Determine the (X, Y) coordinate at the center of the cell enclosing the given text.  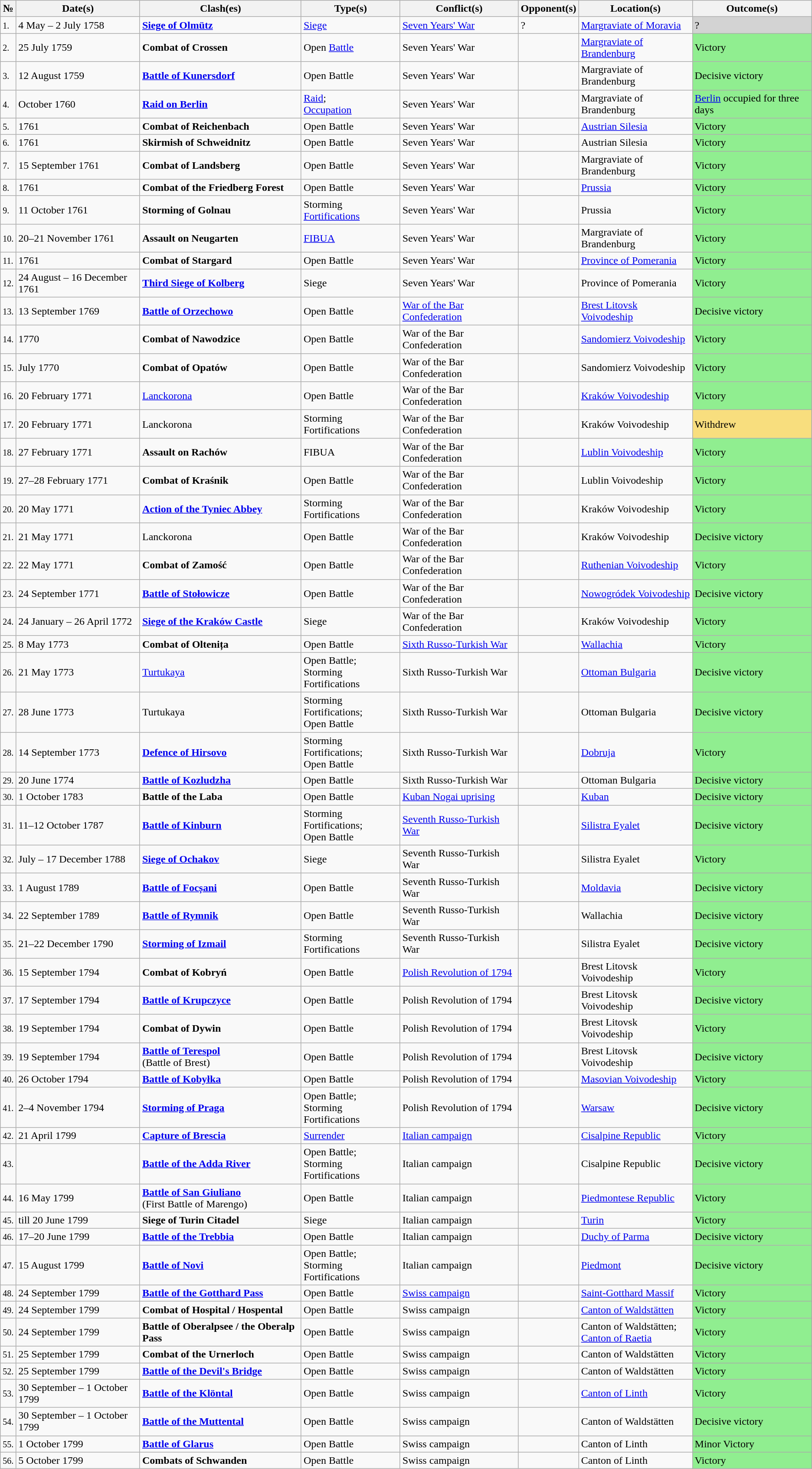
Masovian Voivodeship (635, 1079)
39. (8, 1057)
24. (8, 621)
Battle of Krupczyce (220, 1000)
17 September 1794 (78, 1000)
Battle of the Muttental (220, 1421)
24 September 1771 (78, 594)
Siege of the Kraków Castle (220, 621)
Combat of Dywin (220, 1028)
20 June 1774 (78, 780)
Turin (635, 1220)
11. (8, 260)
Combat of the Urnerloch (220, 1354)
Storming of Praga (220, 1107)
Battle of the Klöntal (220, 1394)
Nowogródek Voivodeship (635, 594)
Storming of Golnau (220, 210)
Battle of the Adda River (220, 1164)
35. (8, 944)
45. (8, 1220)
Piedmontese Republic (635, 1197)
20–21 November 1761 (78, 238)
16. (8, 396)
15. (8, 368)
Outcome(s) (752, 9)
43. (8, 1164)
Third Siege of Kolberg (220, 283)
56. (8, 1460)
Ruthenian Voivodeship (635, 565)
11 October 1761 (78, 210)
28 June 1773 (78, 712)
Siege of Ochakov (220, 859)
Battle of Terespol(Battle of Brest) (220, 1057)
48. (8, 1293)
15 September 1761 (78, 165)
4 May – 2 July 1758 (78, 25)
Withdrew (752, 424)
Clash(es) (220, 9)
47. (8, 1265)
51. (8, 1354)
19. (8, 481)
Battle of Novi (220, 1265)
Combat of Kobryń (220, 972)
Siege of Turin Citadel (220, 1220)
3. (8, 75)
49. (8, 1310)
31. (8, 825)
22 May 1771 (78, 565)
Battle of Kozludzha (220, 780)
Margraviate of Moravia (635, 25)
July 1770 (78, 368)
Combat of Stargard (220, 260)
1. (8, 25)
25 July 1759 (78, 48)
24 August – 16 December 1761 (78, 283)
27–28 February 1771 (78, 481)
12. (8, 283)
11–12 October 1787 (78, 825)
Action of the Tyniec Abbey (220, 508)
17. (8, 424)
20 May 1771 (78, 508)
Combat of Zamość (220, 565)
36. (8, 972)
Battle of Rymnik (220, 915)
July – 17 December 1788 (78, 859)
22 September 1789 (78, 915)
46. (8, 1237)
Skirmish of Schweidnitz (220, 143)
Battle of Oberalpsee / the Oberalp Pass (220, 1332)
Combats of Schwanden (220, 1460)
Moldavia (635, 888)
41. (8, 1107)
Berlin occupied for three days (752, 104)
Battle of the Trebbia (220, 1237)
№ (8, 9)
Location(s) (635, 9)
Combat of Kraśnik (220, 481)
Battle of Kinburn (220, 825)
Combat of the Friedberg Forest (220, 187)
32. (8, 859)
9. (8, 210)
Battle of Kobyłka (220, 1079)
Battle of Focșani (220, 888)
Dobruja (635, 752)
44. (8, 1197)
Warsaw (635, 1107)
50. (8, 1332)
26 October 1794 (78, 1079)
14. (8, 339)
15 August 1799 (78, 1265)
6. (8, 143)
Date(s) (78, 9)
37. (8, 1000)
21–22 December 1790 (78, 944)
33. (8, 888)
Combat of Opatów (220, 368)
54. (8, 1421)
Assault on Neugarten (220, 238)
14 September 1773 (78, 752)
26. (8, 672)
Combat of Landsberg (220, 165)
Combat of Hospital / Hospental (220, 1310)
Battle of Stołowicze (220, 594)
23. (8, 594)
October 1760 (78, 104)
28. (8, 752)
1 October 1783 (78, 797)
1770 (78, 339)
Piedmont (635, 1265)
Duchy of Parma (635, 1237)
8 May 1773 (78, 644)
52. (8, 1371)
Battle of the Laba (220, 797)
27 February 1771 (78, 452)
Combat of Nawodzice (220, 339)
42. (8, 1135)
1 October 1799 (78, 1444)
Combat of Reichenbach (220, 126)
21 April 1799 (78, 1135)
4. (8, 104)
2–4 November 1794 (78, 1107)
53. (8, 1394)
Combat of Crossen (220, 48)
30. (8, 797)
Defence of Hirsovo (220, 752)
12 August 1759 (78, 75)
Kuban (635, 797)
Assault on Rachów (220, 452)
Battle of the Gotthard Pass (220, 1293)
Kuban Nogai uprising (459, 797)
2. (8, 48)
40. (8, 1079)
29. (8, 780)
Battle of Glarus (220, 1444)
Battle of San Giuliano(First Battle of Marengo) (220, 1197)
Capture of Brescia (220, 1135)
15 September 1794 (78, 972)
34. (8, 915)
17–20 June 1799 (78, 1237)
Storming of Izmail (220, 944)
21 May 1773 (78, 672)
7. (8, 165)
24 January – 26 April 1772 (78, 621)
Combat of Oltenița (220, 644)
Raid;Occupation (350, 104)
Canton of Waldstätten;Canton of Raetia (635, 1332)
Battle of the Devil's Bridge (220, 1371)
22. (8, 565)
21 May 1771 (78, 537)
38. (8, 1028)
25. (8, 644)
Battle of Kunersdorf (220, 75)
Conflict(s) (459, 9)
16 May 1799 (78, 1197)
5. (8, 126)
13. (8, 312)
Type(s) (350, 9)
20. (8, 508)
Siege of Olmütz (220, 25)
Surrender (350, 1135)
27. (8, 712)
Battle of Orzechowo (220, 312)
Raid on Berlin (220, 104)
Minor Victory (752, 1444)
Saint-Gotthard Massif (635, 1293)
13 September 1769 (78, 312)
5 October 1799 (78, 1460)
10. (8, 238)
Opponent(s) (548, 9)
21. (8, 537)
8. (8, 187)
18. (8, 452)
1 August 1789 (78, 888)
55. (8, 1444)
till 20 June 1799 (78, 1220)
